Search for the cell housing the specified text and yield its (X, Y) center coordinate. 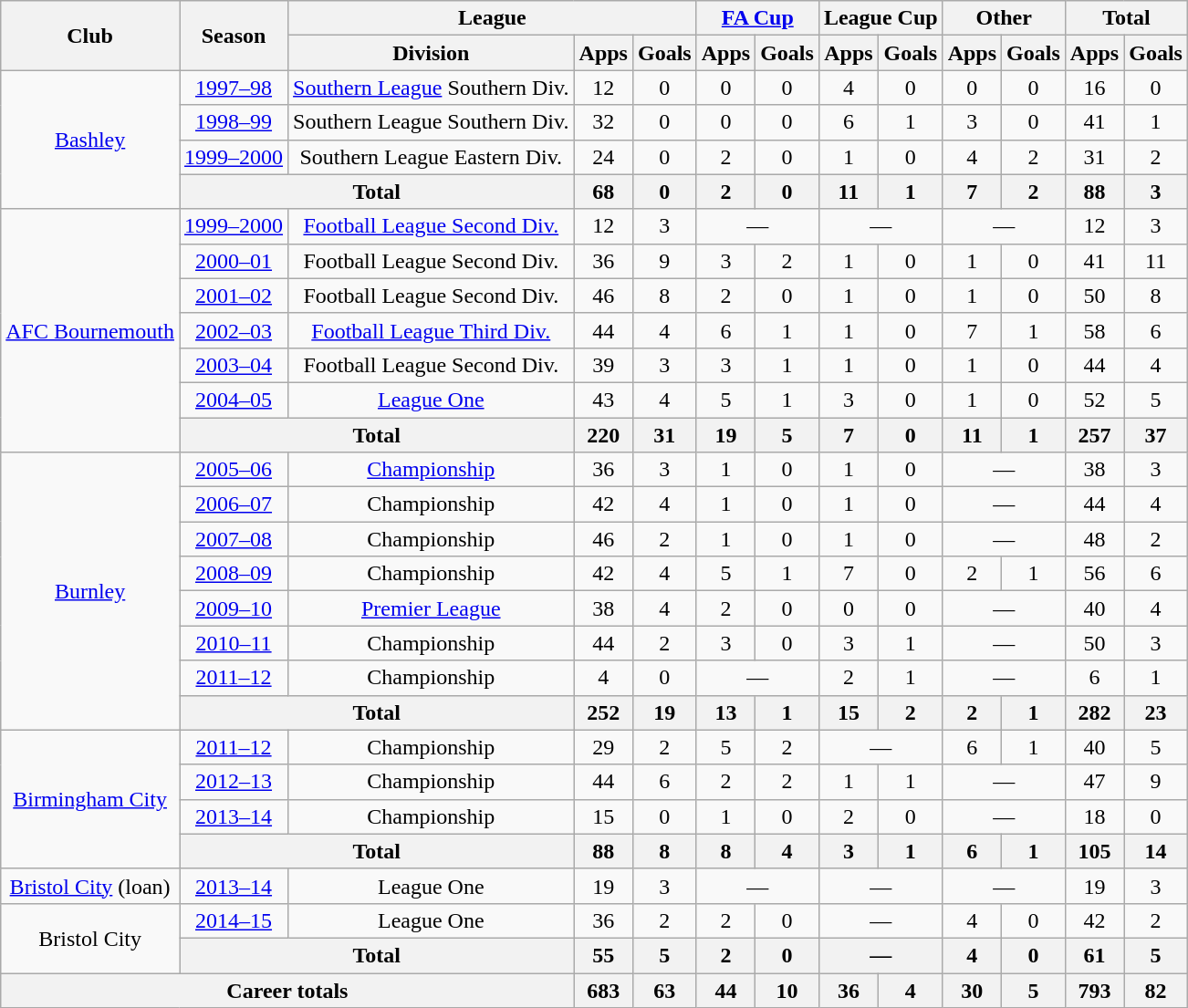
2002–03 (234, 330)
Bristol City (loan) (90, 886)
Burnley (90, 591)
39 (603, 365)
37 (1156, 435)
32 (603, 122)
League (493, 18)
56 (1094, 574)
61 (1094, 955)
Other (1004, 18)
43 (603, 400)
Football League Third Div. (431, 330)
30 (972, 990)
52 (1094, 400)
2007–08 (234, 539)
League Cup (881, 18)
2005–06 (234, 470)
58 (1094, 330)
2001–02 (234, 296)
252 (603, 712)
793 (1094, 990)
105 (1094, 851)
2004–05 (234, 400)
683 (603, 990)
2003–04 (234, 365)
2010–11 (234, 643)
2006–07 (234, 504)
Career totals (287, 990)
18 (1094, 816)
48 (1094, 539)
23 (1156, 712)
68 (603, 192)
Bashley (90, 140)
220 (603, 435)
2012–13 (234, 782)
1997–98 (234, 88)
14 (1156, 851)
2000–01 (234, 261)
82 (1156, 990)
16 (1094, 88)
2008–09 (234, 574)
2009–10 (234, 608)
13 (725, 712)
257 (1094, 435)
Premier League (431, 608)
Club (90, 36)
Birmingham City (90, 799)
AFC Bournemouth (90, 330)
24 (603, 157)
47 (1094, 782)
Division (431, 53)
55 (603, 955)
Southern League Eastern Div. (431, 157)
Bristol City (90, 938)
10 (787, 990)
Season (234, 36)
FA Cup (757, 18)
29 (603, 747)
63 (664, 990)
1998–99 (234, 122)
282 (1094, 712)
2014–15 (234, 920)
